From the cell containing the given text, extract its center point as (X, Y) coordinate. 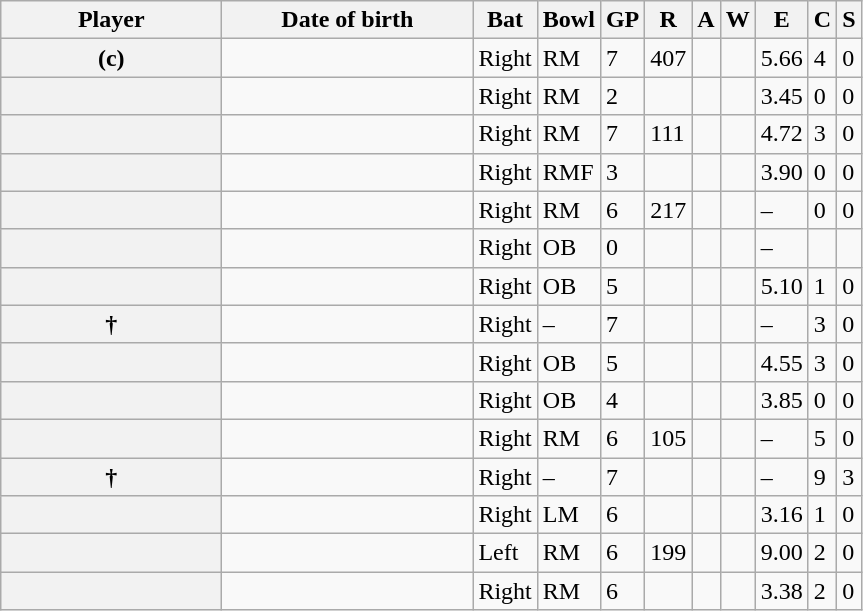
(c) (112, 58)
Left (505, 553)
RMF (568, 172)
105 (668, 438)
C (822, 20)
199 (668, 553)
Date of birth (348, 20)
217 (668, 210)
9 (822, 477)
R (668, 20)
E (782, 20)
111 (668, 134)
W (738, 20)
3.16 (782, 515)
5.66 (782, 58)
3.45 (782, 96)
4.55 (782, 362)
4.72 (782, 134)
LM (568, 515)
5.10 (782, 286)
Bat (505, 20)
3.38 (782, 591)
3.85 (782, 400)
9.00 (782, 553)
3.90 (782, 172)
GP (622, 20)
407 (668, 58)
A (706, 20)
S (849, 20)
Bowl (568, 20)
Player (112, 20)
